Extract the [x, y] coordinate from the center of the cell holding the provided text.  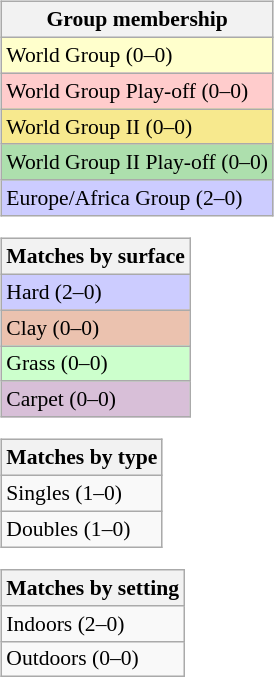
Grass (0–0) [96, 364]
Doubles (1–0) [82, 529]
Group membership [137, 20]
World Group Play-off (0–0) [137, 91]
Europe/Africa Group (2–0) [137, 198]
World Group II (0–0) [137, 127]
Matches by type [82, 458]
Singles (1–0) [82, 494]
Indoors (2–0) [92, 623]
Clay (0–0) [96, 328]
Matches by setting [92, 588]
World Group (0–0) [137, 55]
World Group II Play-off (0–0) [137, 162]
Hard (2–0) [96, 292]
Matches by surface [96, 257]
Outdoors (0–0) [92, 659]
Carpet (0–0) [96, 399]
